Search for the cell housing the specified text and yield its (X, Y) center coordinate. 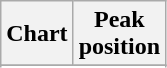
Chart (37, 34)
Peakposition (119, 34)
